Output the [X, Y] coordinate of the center of the cell containing the given text.  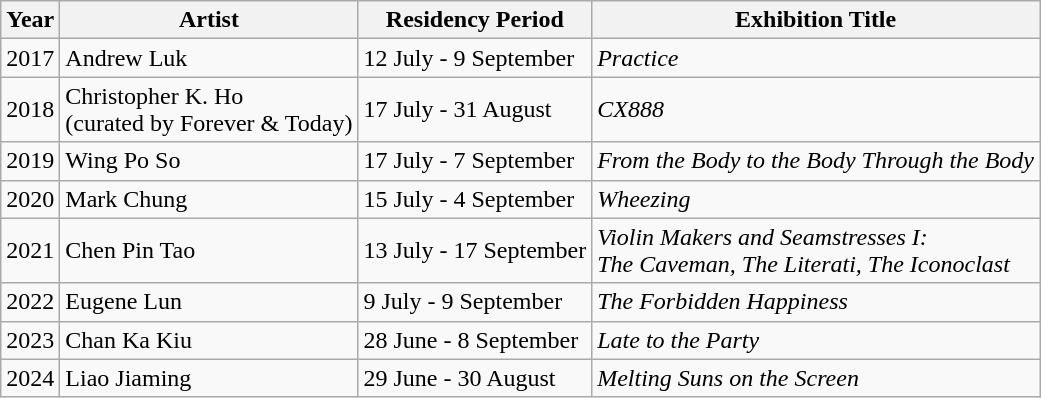
13 July - 17 September [475, 250]
From the Body to the Body Through the Body [816, 161]
2018 [30, 110]
Wheezing [816, 199]
17 July - 7 September [475, 161]
28 June - 8 September [475, 340]
Chen Pin Tao [209, 250]
2019 [30, 161]
Late to the Party [816, 340]
The Forbidden Happiness [816, 302]
2021 [30, 250]
Chan Ka Kiu [209, 340]
17 July - 31 August [475, 110]
Liao Jiaming [209, 378]
CX888 [816, 110]
Melting Suns on the Screen [816, 378]
2020 [30, 199]
2024 [30, 378]
Mark Chung [209, 199]
Andrew Luk [209, 58]
12 July - 9 September [475, 58]
Artist [209, 20]
Exhibition Title [816, 20]
9 July - 9 September [475, 302]
15 July - 4 September [475, 199]
Residency Period [475, 20]
Eugene Lun [209, 302]
2022 [30, 302]
2023 [30, 340]
Practice [816, 58]
Christopher K. Ho(curated by Forever & Today) [209, 110]
2017 [30, 58]
29 June - 30 August [475, 378]
Year [30, 20]
Violin Makers and Seamstresses I:The Caveman, The Literati, The Iconoclast [816, 250]
Wing Po So [209, 161]
